Search for the cell housing the specified text and yield its (X, Y) center coordinate. 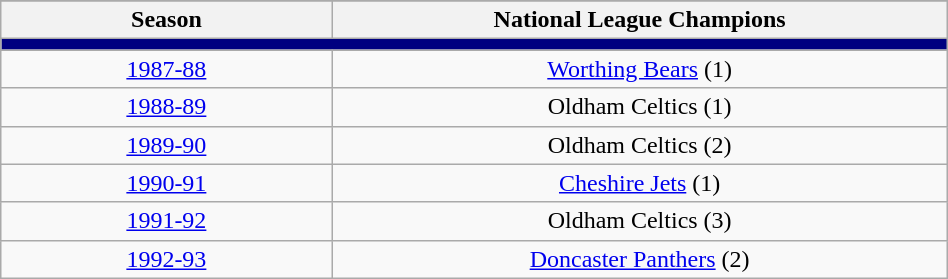
Oldham Celtics (3) (640, 221)
1991-92 (166, 221)
Doncaster Panthers (2) (640, 259)
1988-89 (166, 107)
Oldham Celtics (1) (640, 107)
1989-90 (166, 145)
Season (166, 20)
Worthing Bears (1) (640, 69)
Cheshire Jets (1) (640, 183)
1990-91 (166, 183)
National League Champions (640, 20)
Oldham Celtics (2) (640, 145)
1987-88 (166, 69)
1992-93 (166, 259)
